Return [x, y] of the center of cell containing provided text 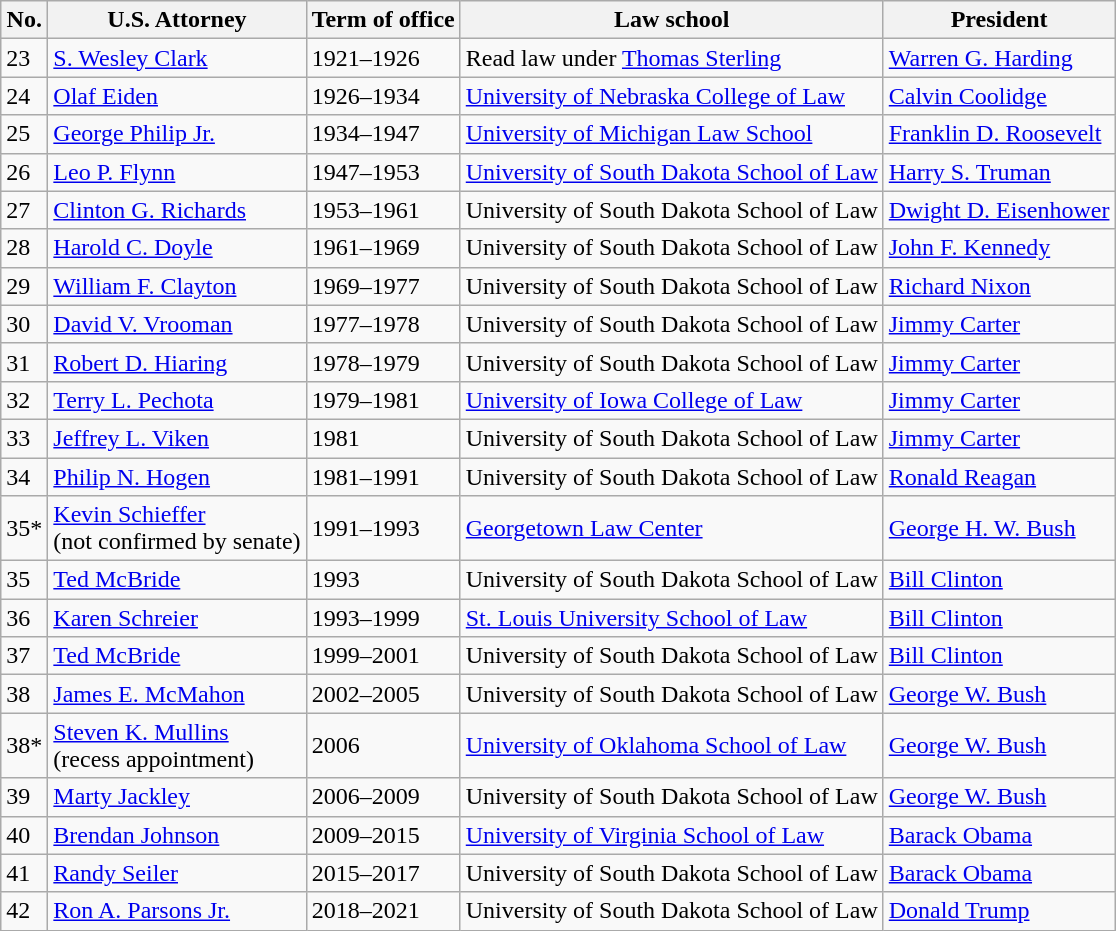
25 [24, 134]
1961–1969 [383, 248]
2006 [383, 746]
William F. Clayton [177, 286]
33 [24, 438]
Harold C. Doyle [177, 248]
1978–1979 [383, 362]
Ron A. Parsons Jr. [177, 911]
Warren G. Harding [999, 58]
John F. Kennedy [999, 248]
Steven K. Mullins(recess appointment) [177, 746]
Leo P. Flynn [177, 172]
29 [24, 286]
1981 [383, 438]
St. Louis University School of Law [672, 618]
University of Michigan Law School [672, 134]
23 [24, 58]
1993 [383, 580]
Brendan Johnson [177, 835]
1953–1961 [383, 210]
Kevin Schieffer(not confirmed by senate) [177, 528]
Philip N. Hogen [177, 477]
1921–1926 [383, 58]
2009–2015 [383, 835]
2002–2005 [383, 694]
George Philip Jr. [177, 134]
Read law under Thomas Sterling [672, 58]
S. Wesley Clark [177, 58]
Law school [672, 20]
30 [24, 324]
35* [24, 528]
32 [24, 400]
Clinton G. Richards [177, 210]
1979–1981 [383, 400]
Franklin D. Roosevelt [999, 134]
1934–1947 [383, 134]
University of Iowa College of Law [672, 400]
University of Oklahoma School of Law [672, 746]
34 [24, 477]
U.S. Attorney [177, 20]
2018–2021 [383, 911]
Karen Schreier [177, 618]
George H. W. Bush [999, 528]
1969–1977 [383, 286]
Marty Jackley [177, 797]
Donald Trump [999, 911]
Harry S. Truman [999, 172]
37 [24, 656]
24 [24, 96]
Georgetown Law Center [672, 528]
Dwight D. Eisenhower [999, 210]
President [999, 20]
Robert D. Hiaring [177, 362]
1926–1934 [383, 96]
31 [24, 362]
Terry L. Pechota [177, 400]
1993–1999 [383, 618]
28 [24, 248]
Calvin Coolidge [999, 96]
1947–1953 [383, 172]
38 [24, 694]
26 [24, 172]
35 [24, 580]
40 [24, 835]
Ronald Reagan [999, 477]
University of Nebraska College of Law [672, 96]
University of Virginia School of Law [672, 835]
41 [24, 873]
27 [24, 210]
James E. McMahon [177, 694]
38* [24, 746]
Term of office [383, 20]
Richard Nixon [999, 286]
2015–2017 [383, 873]
Jeffrey L. Viken [177, 438]
Olaf Eiden [177, 96]
1991–1993 [383, 528]
1981–1991 [383, 477]
David V. Vrooman [177, 324]
1999–2001 [383, 656]
1977–1978 [383, 324]
No. [24, 20]
2006–2009 [383, 797]
36 [24, 618]
Randy Seiler [177, 873]
42 [24, 911]
39 [24, 797]
